Search for the cell housing the specified text and yield its (X, Y) center coordinate. 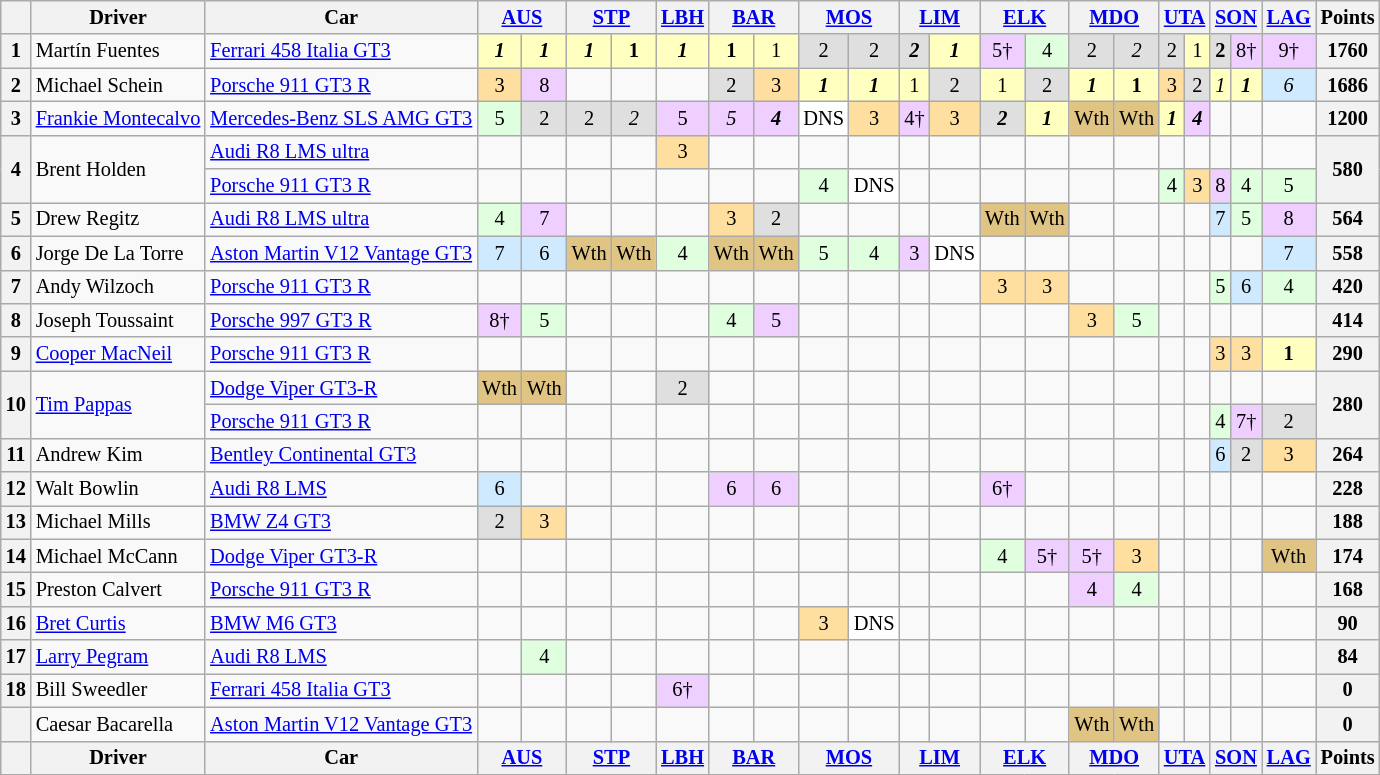
14 (16, 556)
Preston Calvert (118, 589)
Drew Regitz (118, 219)
290 (1348, 354)
9† (1289, 51)
Brent Holden (118, 168)
Bill Sweedler (118, 690)
Joseph Toussaint (118, 320)
BMW Z4 GT3 (341, 522)
84 (1348, 657)
10 (16, 404)
168 (1348, 589)
Bentley Continental GT3 (341, 455)
Mercedes-Benz SLS AMG GT3 (341, 118)
Cooper MacNeil (118, 354)
11 (16, 455)
564 (1348, 219)
558 (1348, 253)
16 (16, 623)
Andrew Kim (118, 455)
188 (1348, 522)
12 (16, 489)
420 (1348, 287)
174 (1348, 556)
Michael McCann (118, 556)
Martín Fuentes (118, 51)
580 (1348, 168)
15 (16, 589)
1686 (1348, 85)
7† (1246, 421)
Caesar Bacarella (118, 724)
17 (16, 657)
Porsche 997 GT3 R (341, 320)
228 (1348, 489)
Larry Pegram (118, 657)
Walt Bowlin (118, 489)
Michael Schein (118, 85)
280 (1348, 404)
Bret Curtis (118, 623)
18 (16, 690)
Frankie Montecalvo (118, 118)
4† (914, 118)
Andy Wilzoch (118, 287)
Jorge De La Torre (118, 253)
Michael Mills (118, 522)
414 (1348, 320)
1200 (1348, 118)
1760 (1348, 51)
90 (1348, 623)
13 (16, 522)
Tim Pappas (118, 404)
9 (16, 354)
264 (1348, 455)
BMW M6 GT3 (341, 623)
